Extract the (x, y) coordinate from the center of the cell holding the provided text.  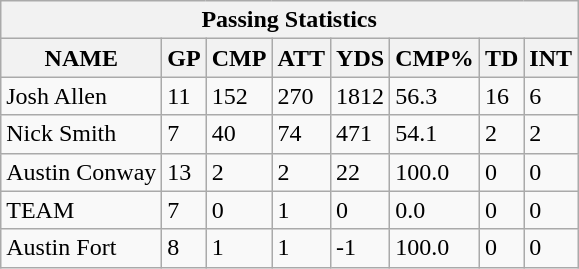
56.3 (435, 96)
Josh Allen (82, 96)
1812 (360, 96)
11 (184, 96)
ATT (302, 58)
Austin Fort (82, 248)
40 (239, 134)
Nick Smith (82, 134)
8 (184, 248)
74 (302, 134)
TEAM (82, 210)
YDS (360, 58)
0.0 (435, 210)
270 (302, 96)
-1 (360, 248)
22 (360, 172)
13 (184, 172)
TD (501, 58)
471 (360, 134)
Austin Conway (82, 172)
GP (184, 58)
6 (551, 96)
152 (239, 96)
CMP% (435, 58)
INT (551, 58)
NAME (82, 58)
Passing Statistics (290, 20)
16 (501, 96)
54.1 (435, 134)
CMP (239, 58)
